Extract the [x, y] coordinate from the center of the cell holding the provided text.  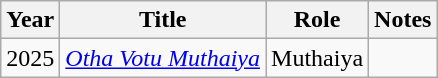
Title [163, 20]
Muthaiya [318, 58]
Otha Votu Muthaiya [163, 58]
Notes [403, 20]
Role [318, 20]
2025 [30, 58]
Year [30, 20]
